Capture the cell that displays the provided text and extract its (x, y) central coordinate. 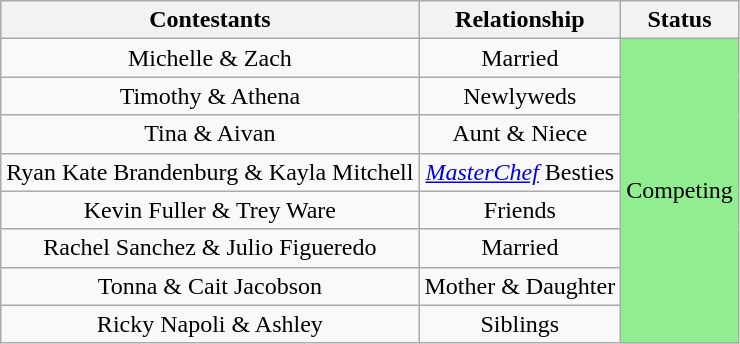
Tina & Aivan (210, 134)
Kevin Fuller & Trey Ware (210, 210)
Rachel Sanchez & Julio Figueredo (210, 248)
Contestants (210, 20)
Relationship (520, 20)
Competing (680, 191)
Friends (520, 210)
Mother & Daughter (520, 286)
Newlyweds (520, 96)
Timothy & Athena (210, 96)
Status (680, 20)
Siblings (520, 324)
Michelle & Zach (210, 58)
Ricky Napoli & Ashley (210, 324)
Aunt & Niece (520, 134)
Ryan Kate Brandenburg & Kayla Mitchell (210, 172)
Tonna & Cait Jacobson (210, 286)
MasterChef Besties (520, 172)
